Extract the [X, Y] coordinate from the center of the cell holding the provided text.  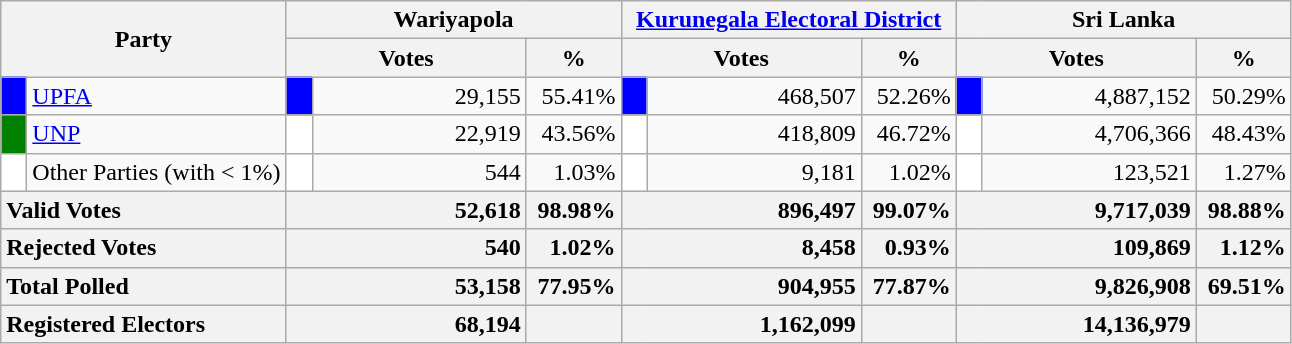
99.07% [908, 210]
8,458 [741, 248]
9,717,039 [1076, 210]
Other Parties (with < 1%) [156, 172]
29,155 [419, 96]
43.56% [574, 134]
77.95% [574, 286]
540 [406, 248]
22,919 [419, 134]
109,869 [1076, 248]
4,887,152 [1089, 96]
896,497 [741, 210]
904,955 [741, 286]
UNP [156, 134]
1.12% [1244, 248]
1.03% [574, 172]
4,706,366 [1089, 134]
46.72% [908, 134]
68,194 [406, 324]
50.29% [1244, 96]
Registered Electors [144, 324]
Sri Lanka [1124, 20]
544 [419, 172]
Valid Votes [144, 210]
Wariyapola [454, 20]
UPFA [156, 96]
123,521 [1089, 172]
1.27% [1244, 172]
9,181 [754, 172]
Party [144, 39]
52,618 [406, 210]
9,826,908 [1076, 286]
Kurunegala Electoral District [788, 20]
1,162,099 [741, 324]
Total Polled [144, 286]
77.87% [908, 286]
0.93% [908, 248]
69.51% [1244, 286]
53,158 [406, 286]
14,136,979 [1076, 324]
418,809 [754, 134]
98.98% [574, 210]
468,507 [754, 96]
Rejected Votes [144, 248]
98.88% [1244, 210]
55.41% [574, 96]
52.26% [908, 96]
48.43% [1244, 134]
